Capture the cell that displays the provided text and extract its (x, y) central coordinate. 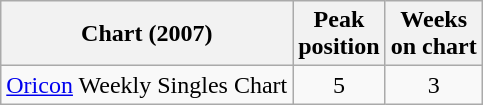
5 (339, 85)
3 (434, 85)
Peakposition (339, 34)
Oricon Weekly Singles Chart (147, 85)
Chart (2007) (147, 34)
Weekson chart (434, 34)
